Determine the (x, y) coordinate at the center of the cell enclosing the given text.  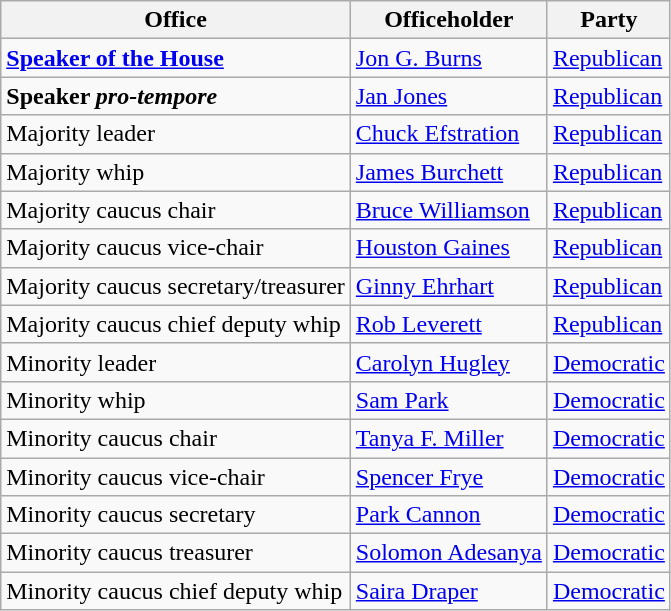
Speaker of the House (176, 58)
Houston Gaines (448, 248)
Majority caucus chair (176, 210)
Minority caucus chair (176, 438)
Solomon Adesanya (448, 553)
Minority whip (176, 400)
Rob Leverett (448, 324)
Minority caucus treasurer (176, 553)
Park Cannon (448, 515)
Ginny Ehrhart (448, 286)
Majority caucus vice-chair (176, 248)
Chuck Efstration (448, 134)
Majority caucus secretary/treasurer (176, 286)
Majority caucus chief deputy whip (176, 324)
Minority leader (176, 362)
Sam Park (448, 400)
Jon G. Burns (448, 58)
Minority caucus chief deputy whip (176, 591)
Jan Jones (448, 96)
Minority caucus vice-chair (176, 477)
Saira Draper (448, 591)
Office (176, 20)
Spencer Frye (448, 477)
Majority whip (176, 172)
Officeholder (448, 20)
Minority caucus secretary (176, 515)
Tanya F. Miller (448, 438)
James Burchett (448, 172)
Majority leader (176, 134)
Carolyn Hugley (448, 362)
Party (608, 20)
Speaker pro-tempore (176, 96)
Bruce Williamson (448, 210)
